Output the [X, Y] coordinate of the center of the cell containing the given text.  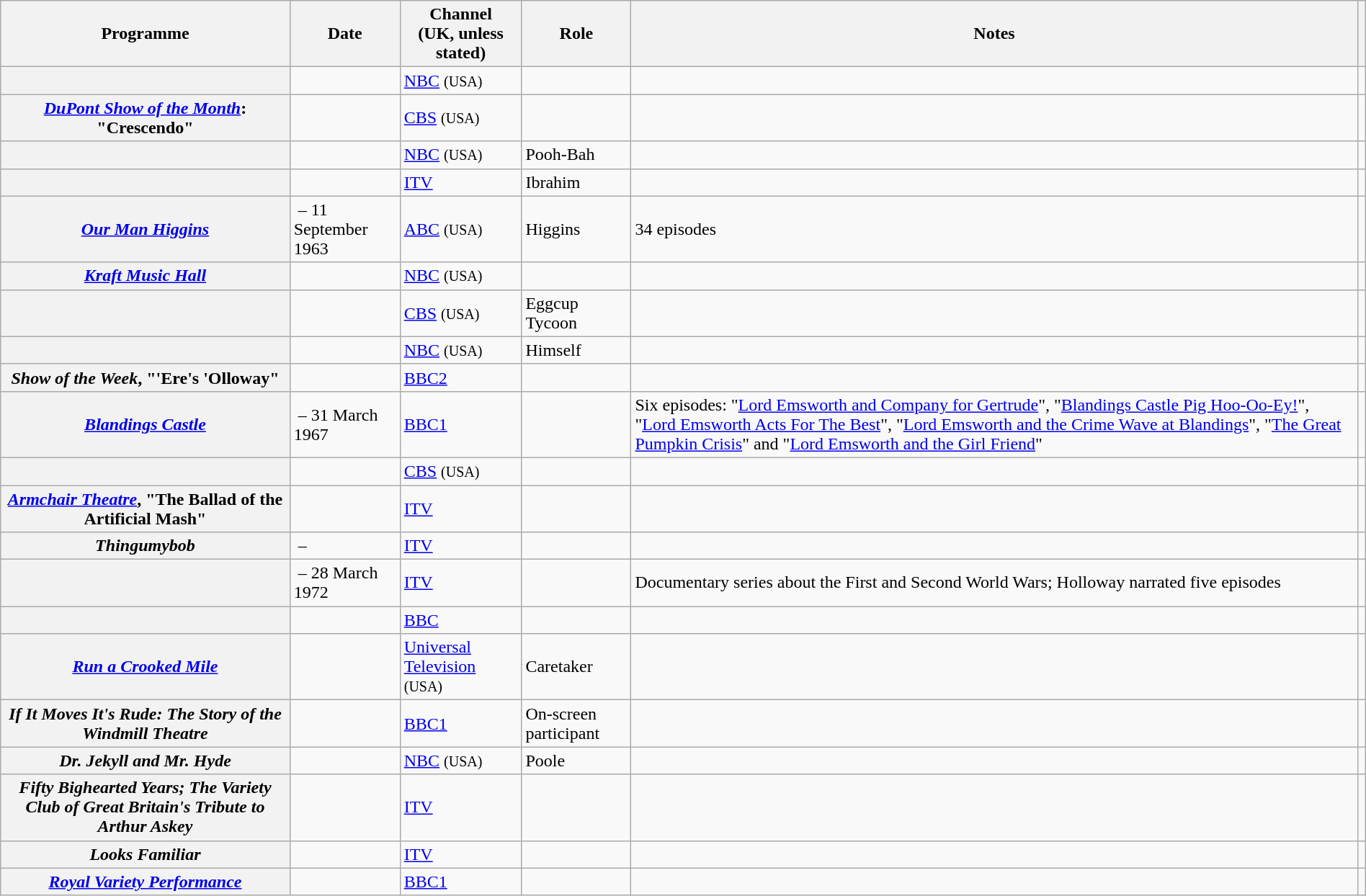
Role [576, 34]
Armchair Theatre, "The Ballad of the Artificial Mash" [146, 509]
Blandings Castle [146, 424]
Kraft Music Hall [146, 276]
– 28 March 1972 [344, 583]
Fifty Bighearted Years; The Variety Club of Great Britain's Tribute to Arthur Askey [146, 807]
Himself [576, 350]
Royal Variety Performance [146, 882]
– 11 September 1963 [344, 229]
Ibrahim [576, 182]
On-screen participant [576, 723]
Poole [576, 761]
BBC2 [461, 377]
Date [344, 34]
If It Moves It's Rude: The Story of the Windmill Theatre [146, 723]
Notes [994, 34]
Eggcup Tycoon [576, 313]
34 episodes [994, 229]
Dr. Jekyll and Mr. Hyde [146, 761]
BBC [461, 620]
Programme [146, 34]
DuPont Show of the Month: "Crescendo" [146, 118]
Caretaker [576, 667]
Our Man Higgins [146, 229]
Channel(UK, unless stated) [461, 34]
Run a Crooked Mile [146, 667]
Looks Familiar [146, 854]
Universal Television (USA) [461, 667]
– 31 March 1967 [344, 424]
Higgins [576, 229]
Documentary series about the First and Second World Wars; Holloway narrated five episodes [994, 583]
Show of the Week, "'Ere's 'Olloway" [146, 377]
Pooh-Bah [576, 155]
Thingumybob [146, 546]
ABC (USA) [461, 229]
– [344, 546]
